Capture the cell that displays the provided text and extract its [X, Y] central coordinate. 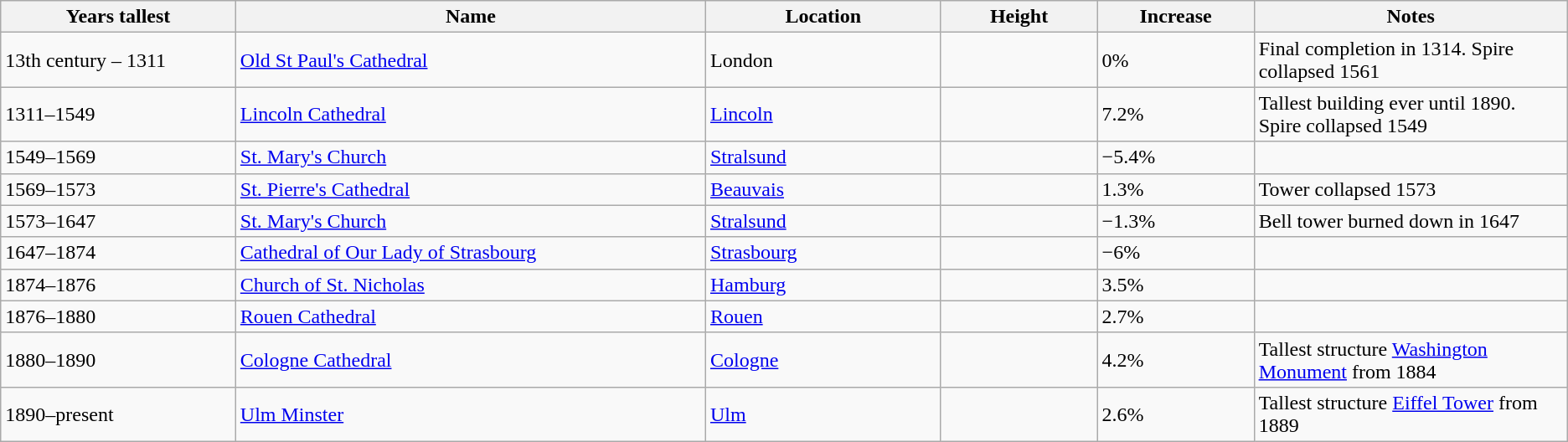
2.6% [1176, 414]
1.3% [1176, 189]
Tallest structure Eiffel Tower from 1889 [1411, 414]
Final completion in 1314. Spire collapsed 1561 [1411, 60]
2.7% [1176, 316]
Ulm [823, 414]
1569–1573 [119, 189]
Church of St. Nicholas [471, 285]
Tallest structure Washington Monument from 1884 [1411, 360]
Beauvais [823, 189]
1549–1569 [119, 157]
Height [1019, 17]
Years tallest [119, 17]
Cologne [823, 360]
Location [823, 17]
London [823, 60]
Tallest building ever until 1890. Spire collapsed 1549 [1411, 114]
St. Pierre's Cathedral [471, 189]
1890–present [119, 414]
−5.4% [1176, 157]
1874–1876 [119, 285]
Hamburg [823, 285]
0% [1176, 60]
Lincoln [823, 114]
Cologne Cathedral [471, 360]
Rouen Cathedral [471, 316]
−1.3% [1176, 221]
−6% [1176, 253]
1876–1880 [119, 316]
1880–1890 [119, 360]
1311–1549 [119, 114]
13th century – 1311 [119, 60]
4.2% [1176, 360]
Old St Paul's Cathedral [471, 60]
Tower collapsed 1573 [1411, 189]
Strasbourg [823, 253]
7.2% [1176, 114]
Lincoln Cathedral [471, 114]
Notes [1411, 17]
Bell tower burned down in 1647 [1411, 221]
Increase [1176, 17]
Rouen [823, 316]
Ulm Minster [471, 414]
Name [471, 17]
Cathedral of Our Lady of Strasbourg [471, 253]
1647–1874 [119, 253]
1573–1647 [119, 221]
3.5% [1176, 285]
